Determine the (X, Y) coordinate at the center of the cell enclosing the given text.  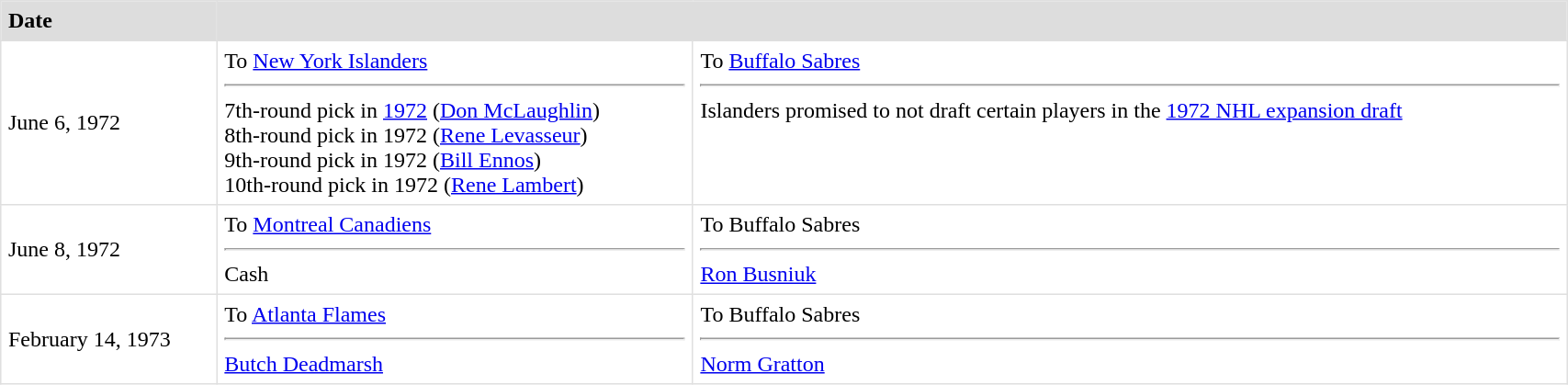
February 14, 1973 (108, 339)
June 6, 1972 (108, 122)
To Montreal CanadiensCash (455, 250)
Date (108, 21)
To Buffalo Sabres Islanders promised to not draft certain players in the 1972 NHL expansion draft (1130, 122)
To Atlanta FlamesButch Deadmarsh (455, 339)
June 8, 1972 (108, 250)
To Buffalo SabresNorm Gratton (1130, 339)
To Buffalo SabresRon Busniuk (1130, 250)
